Locate the cell with the specified text and output its [x, y] center coordinate. 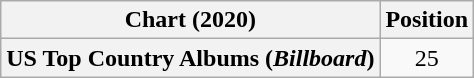
Chart (2020) [190, 20]
25 [427, 58]
US Top Country Albums (Billboard) [190, 58]
Position [427, 20]
